Output the (X, Y) coordinate of the center of the cell containing the given text.  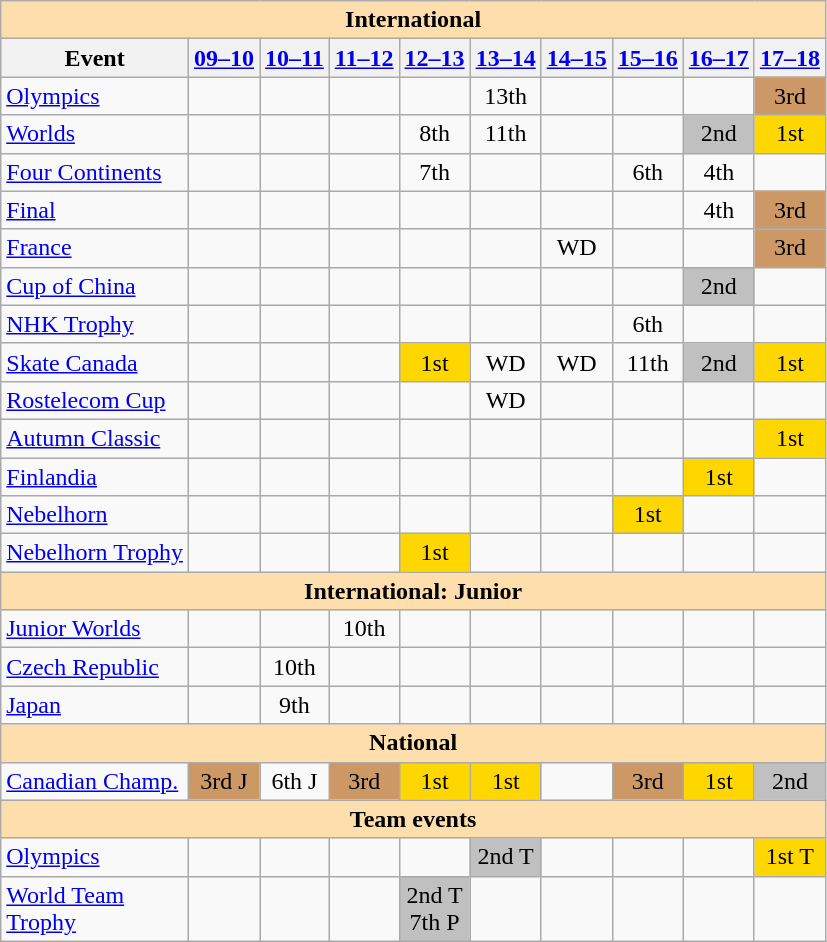
Final (95, 210)
Finlandia (95, 477)
2nd T (506, 857)
10–11 (295, 58)
13–14 (506, 58)
International (414, 20)
8th (434, 134)
National (414, 743)
NHK Trophy (95, 324)
Japan (95, 705)
15–16 (648, 58)
Cup of China (95, 286)
12–13 (434, 58)
Four Continents (95, 172)
7th (434, 172)
Autumn Classic (95, 438)
Skate Canada (95, 362)
Junior Worlds (95, 629)
11–12 (364, 58)
Nebelhorn (95, 515)
17–18 (790, 58)
09–10 (224, 58)
Rostelecom Cup (95, 400)
13th (506, 96)
6th J (295, 781)
France (95, 248)
Canadian Champ. (95, 781)
Czech Republic (95, 667)
Team events (414, 819)
2nd T 7th P (434, 908)
World TeamTrophy (95, 908)
1st T (790, 857)
14–15 (576, 58)
Worlds (95, 134)
9th (295, 705)
16–17 (718, 58)
3rd J (224, 781)
Nebelhorn Trophy (95, 553)
International: Junior (414, 591)
Event (95, 58)
